Identify which cell holds the provided text, then report its [x, y] central coordinate. 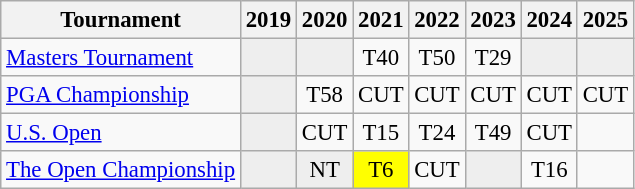
T49 [493, 133]
T24 [437, 133]
2019 [268, 20]
T15 [381, 133]
2022 [437, 20]
T16 [549, 170]
Masters Tournament [121, 58]
T50 [437, 58]
T58 [325, 95]
T40 [381, 58]
2020 [325, 20]
T29 [493, 58]
T6 [381, 170]
NT [325, 170]
Tournament [121, 20]
2024 [549, 20]
2023 [493, 20]
2021 [381, 20]
U.S. Open [121, 133]
The Open Championship [121, 170]
PGA Championship [121, 95]
2025 [605, 20]
